Search for the cell housing the specified text and yield its [X, Y] center coordinate. 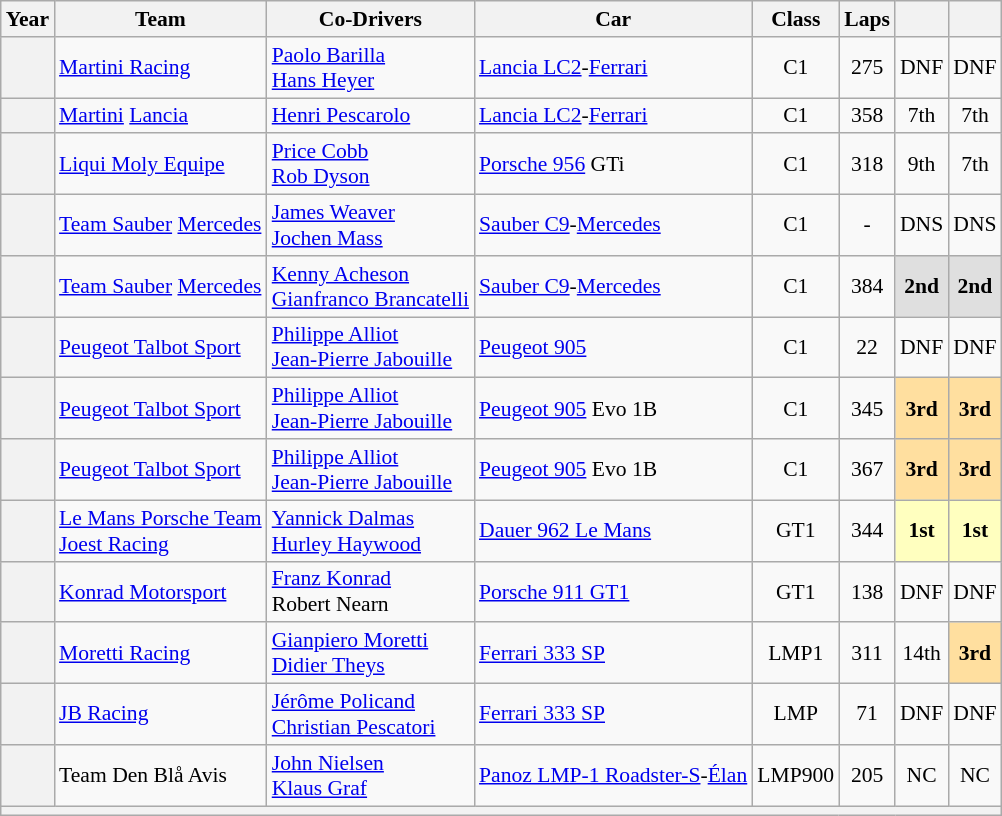
Panoz LMP-1 Roadster-S-Élan [613, 776]
14th [922, 654]
Peugeot 905 [613, 348]
384 [867, 286]
138 [867, 592]
LMP900 [796, 776]
Year [28, 19]
Team Den Blå Avis [160, 776]
358 [867, 116]
Moretti Racing [160, 654]
275 [867, 68]
Dauer 962 Le Mans [613, 530]
Martini Lancia [160, 116]
Henri Pescarolo [370, 116]
Gianpiero Moretti Didier Theys [370, 654]
Yannick Dalmas Hurley Haywood [370, 530]
Laps [867, 19]
- [867, 226]
Porsche 956 GTi [613, 164]
Liqui Moly Equipe [160, 164]
344 [867, 530]
LMP1 [796, 654]
Porsche 911 GT1 [613, 592]
345 [867, 408]
Co-Drivers [370, 19]
205 [867, 776]
367 [867, 470]
JB Racing [160, 714]
9th [922, 164]
318 [867, 164]
311 [867, 654]
Kenny Acheson Gianfranco Brancatelli [370, 286]
Team [160, 19]
Konrad Motorsport [160, 592]
22 [867, 348]
Martini Racing [160, 68]
Franz Konrad Robert Nearn [370, 592]
Le Mans Porsche Team Joest Racing [160, 530]
LMP [796, 714]
John Nielsen Klaus Graf [370, 776]
Jérôme Policand Christian Pescatori [370, 714]
Class [796, 19]
71 [867, 714]
Paolo Barilla Hans Heyer [370, 68]
James Weaver Jochen Mass [370, 226]
Car [613, 19]
Price Cobb Rob Dyson [370, 164]
